Pinpoint the cell where the given text exists, returning its [x, y] midpoint coordinate. 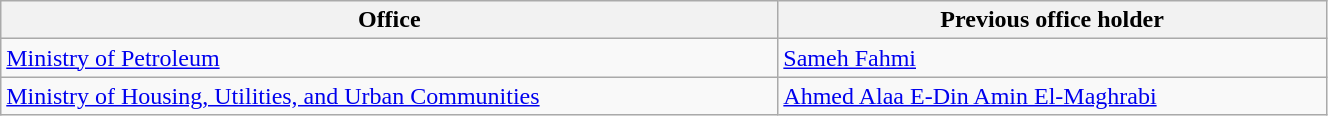
Ministry of Housing, Utilities, and Urban Communities [390, 96]
Office [390, 20]
Previous office holder [1052, 20]
Ministry of Petroleum [390, 58]
Sameh Fahmi [1052, 58]
Ahmed Alaa E-Din Amin El-Maghrabi [1052, 96]
